Search for the cell housing the specified text and yield its (X, Y) center coordinate. 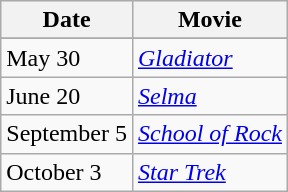
October 3 (67, 172)
May 30 (67, 58)
Star Trek (210, 172)
Selma (210, 96)
Date (67, 20)
Movie (210, 20)
School of Rock (210, 134)
Gladiator (210, 58)
June 20 (67, 96)
September 5 (67, 134)
